Provide the [x, y] coordinate of the cell's center where the given text is located.  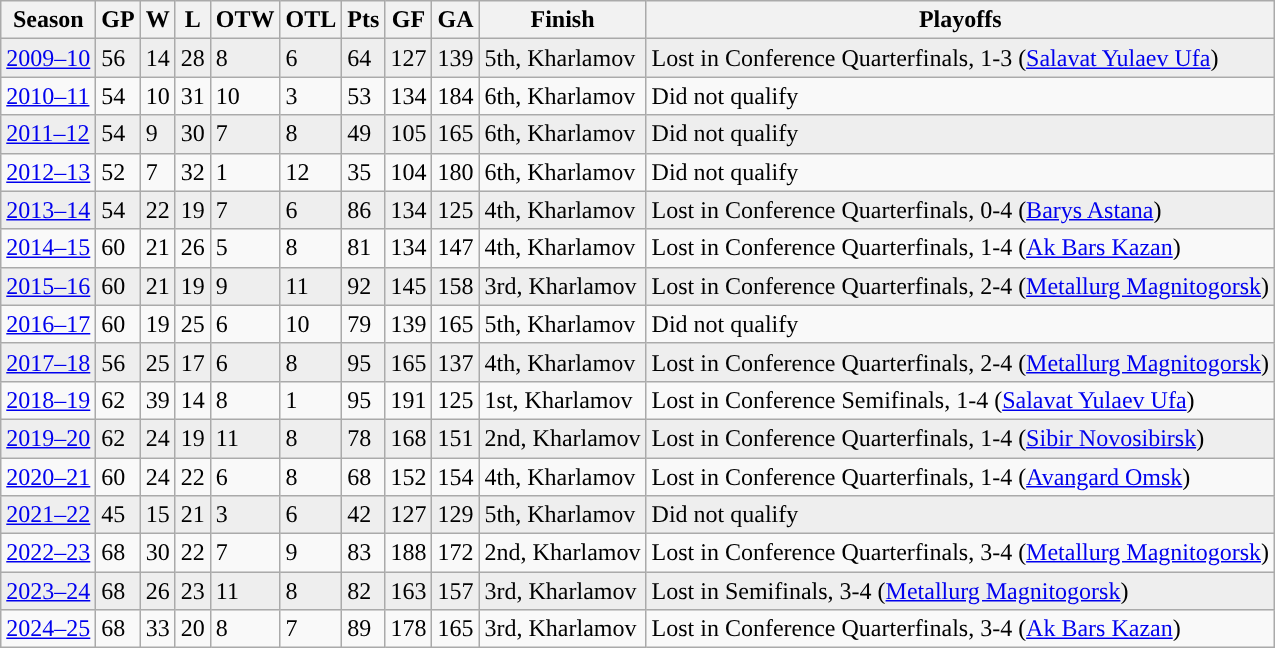
Season [48, 20]
2015–16 [48, 286]
53 [364, 96]
104 [408, 172]
2019–20 [48, 438]
49 [364, 134]
GA [456, 20]
2020–21 [48, 477]
15 [158, 515]
OTL [311, 20]
Lost in Conference Quarterfinals, 1-3 (Salavat Yulaev Ufa) [960, 58]
Pts [364, 20]
129 [456, 515]
35 [364, 172]
180 [456, 172]
Lost in Conference Quarterfinals, 3-4 (Ak Bars Kazan) [960, 629]
45 [118, 515]
2012–13 [48, 172]
1st, Kharlamov [562, 400]
GP [118, 20]
191 [408, 400]
42 [364, 515]
2016–17 [48, 324]
2017–18 [48, 362]
Lost in Conference Quarterfinals, 0-4 (Barys Astana) [960, 210]
92 [364, 286]
172 [456, 553]
Lost in Conference Quarterfinals, 3-4 (Metallurg Magnitogorsk) [960, 553]
163 [408, 591]
81 [364, 248]
Finish [562, 20]
28 [192, 58]
82 [364, 591]
2021–22 [48, 515]
105 [408, 134]
152 [408, 477]
W [158, 20]
2023–24 [48, 591]
23 [192, 591]
2009–10 [48, 58]
17 [192, 362]
2018–19 [48, 400]
145 [408, 286]
5 [245, 248]
78 [364, 438]
188 [408, 553]
147 [456, 248]
158 [456, 286]
2022–23 [48, 553]
168 [408, 438]
Lost in Conference Quarterfinals, 1-4 (Avangard Omsk) [960, 477]
L [192, 20]
33 [158, 629]
12 [311, 172]
31 [192, 96]
89 [364, 629]
52 [118, 172]
151 [456, 438]
Lost in Semifinals, 3-4 (Metallurg Magnitogorsk) [960, 591]
154 [456, 477]
Lost in Conference Quarterfinals, 1-4 (Ak Bars Kazan) [960, 248]
20 [192, 629]
39 [158, 400]
83 [364, 553]
184 [456, 96]
86 [364, 210]
2014–15 [48, 248]
32 [192, 172]
2013–14 [48, 210]
157 [456, 591]
2024–25 [48, 629]
178 [408, 629]
GF [408, 20]
Playoffs [960, 20]
64 [364, 58]
OTW [245, 20]
Lost in Conference Quarterfinals, 1-4 (Sibir Novosibirsk) [960, 438]
2010–11 [48, 96]
2011–12 [48, 134]
79 [364, 324]
Lost in Conference Semifinals, 1-4 (Salavat Yulaev Ufa) [960, 400]
137 [456, 362]
